Output the (X, Y) coordinate of the center of the cell containing the given text.  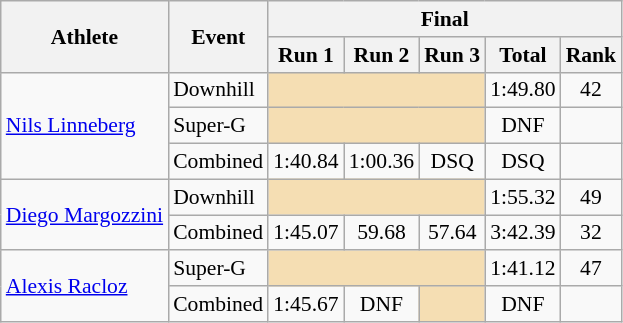
1:49.80 (522, 90)
1:40.84 (306, 162)
Total (522, 55)
1:41.12 (522, 269)
Nils Linneberg (84, 126)
Event (218, 36)
Run 3 (452, 55)
3:42.39 (522, 233)
Alexis Racloz (84, 286)
Run 2 (382, 55)
1:45.67 (306, 304)
Run 1 (306, 55)
1:55.32 (522, 197)
Final (444, 19)
Diego Margozzini (84, 214)
59.68 (382, 233)
Rank (592, 55)
47 (592, 269)
32 (592, 233)
42 (592, 90)
1:00.36 (382, 162)
57.64 (452, 233)
1:45.07 (306, 233)
49 (592, 197)
Athlete (84, 36)
